Identify which cell holds the provided text, then report its [X, Y] central coordinate. 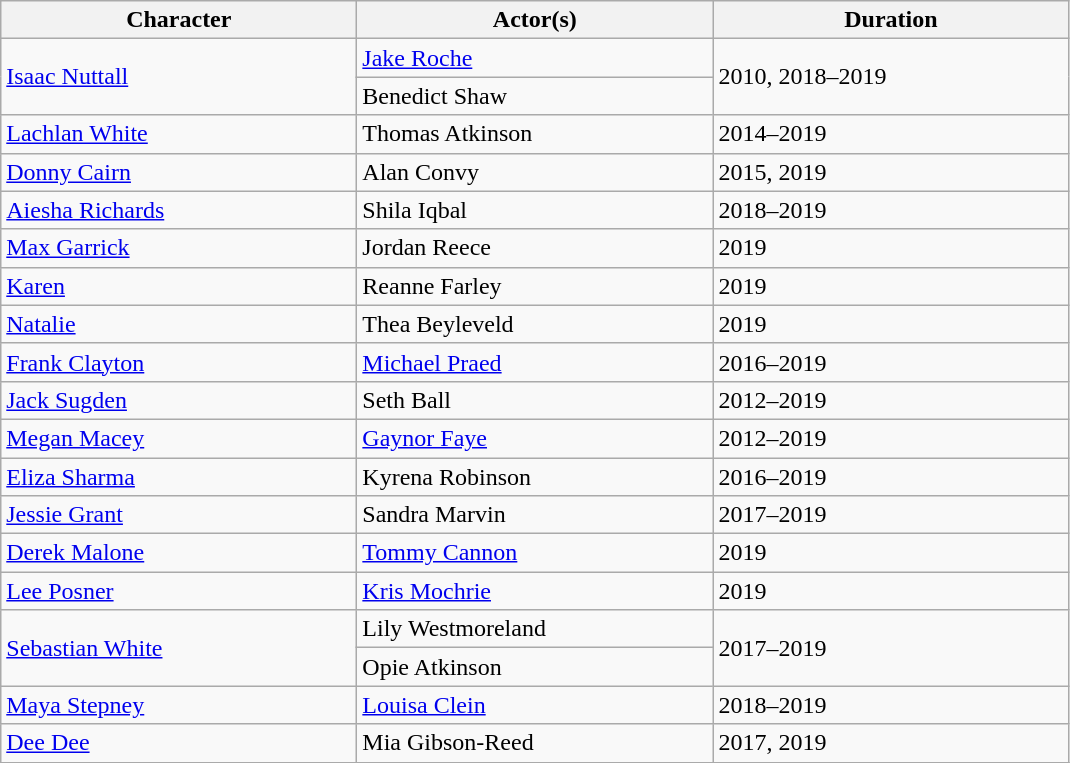
2010, 2018–2019 [891, 77]
Michael Praed [535, 362]
Duration [891, 20]
Max Garrick [179, 248]
Thea Beyleveld [535, 324]
Eliza Sharma [179, 477]
Jessie Grant [179, 515]
Donny Cairn [179, 172]
Louisa Clein [535, 705]
Seth Ball [535, 400]
Shila Iqbal [535, 210]
Kyrena Robinson [535, 477]
Lily Westmoreland [535, 629]
2014–2019 [891, 134]
Sandra Marvin [535, 515]
Character [179, 20]
Jordan Reece [535, 248]
Jake Roche [535, 58]
Actor(s) [535, 20]
Karen [179, 286]
Gaynor Faye [535, 438]
Natalie [179, 324]
2015, 2019 [891, 172]
Benedict Shaw [535, 96]
Dee Dee [179, 743]
Alan Convy [535, 172]
Frank Clayton [179, 362]
Maya Stepney [179, 705]
Lee Posner [179, 591]
Derek Malone [179, 553]
Mia Gibson-Reed [535, 743]
Megan Macey [179, 438]
2017, 2019 [891, 743]
Opie Atkinson [535, 667]
Kris Mochrie [535, 591]
Thomas Atkinson [535, 134]
Tommy Cannon [535, 553]
Isaac Nuttall [179, 77]
Jack Sugden [179, 400]
Aiesha Richards [179, 210]
Sebastian White [179, 648]
Reanne Farley [535, 286]
Lachlan White [179, 134]
